Determine the (X, Y) coordinate at the center of the cell enclosing the given text.  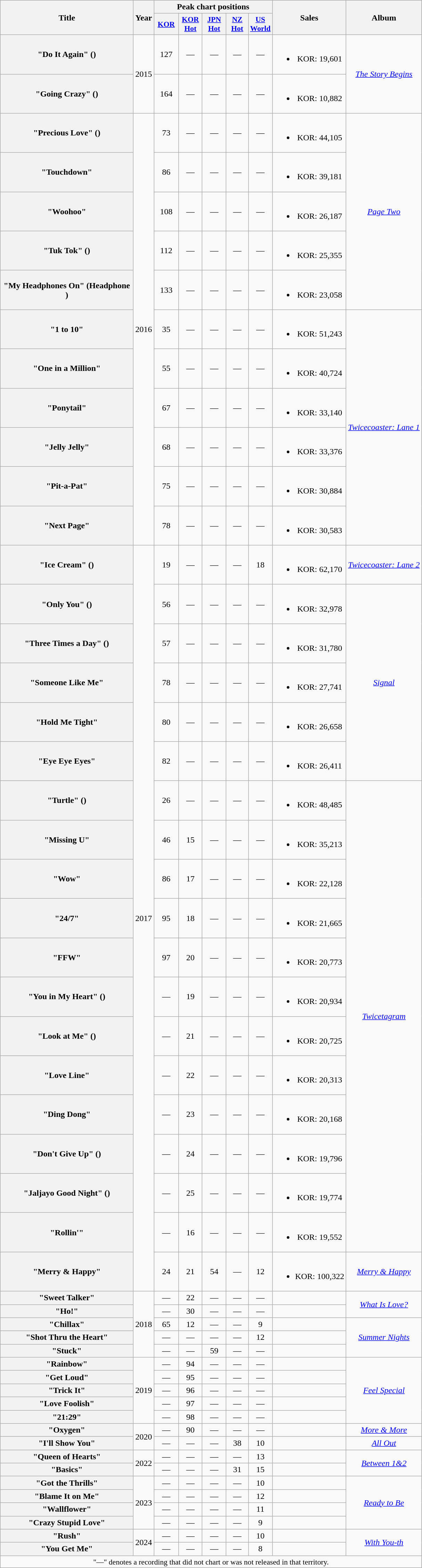
KOR: 33,140 (309, 408)
"Rainbow" (67, 1364)
Between 1&2 (384, 1463)
"Missing U" (67, 840)
8 (260, 1549)
"Touchdown" (67, 172)
"Eye Eye Eyes" (67, 761)
Signal (384, 683)
2024 (144, 1542)
"Rush" (67, 1536)
KOR: 19,774 (309, 1193)
"Ponytail" (67, 408)
2020 (144, 1437)
"Wow" (67, 879)
Summer Nights (384, 1337)
"Got the Thrills" (67, 1483)
"Merry & Happy" (67, 1272)
"Jaljayo Good Night" () (67, 1193)
90 (190, 1430)
2018 (144, 1324)
65 (166, 1324)
KOR: 35,213 (309, 840)
55 (166, 368)
133 (166, 290)
16 (190, 1232)
Peak chart positions (213, 7)
30 (190, 1311)
KOR: 33,376 (309, 447)
Sales (309, 17)
"My Headphones On" (Headphone ) (67, 290)
127 (166, 54)
26 (166, 800)
KOR: 27,741 (309, 683)
"Sweet Talker" (67, 1298)
US World (260, 24)
"Crazy Stupid Love" (67, 1523)
11 (260, 1509)
57 (166, 643)
KOR: 20,934 (309, 997)
"Ice Cream" () (67, 565)
31 (237, 1470)
"Blame It on Me" (67, 1496)
KOR Hot (190, 24)
KOR: 51,243 (309, 329)
Page Two (384, 211)
2022 (144, 1463)
"Rollin'" (67, 1232)
164 (166, 94)
112 (166, 251)
KOR: 20,725 (309, 1036)
56 (166, 604)
KOR: 20,168 (309, 1115)
67 (166, 408)
KOR: 32,978 (309, 604)
"Woohoo" (67, 211)
"21:29" (67, 1417)
"Tuk Tok" () (67, 251)
"Love Foolish" (67, 1403)
"24/7" (67, 918)
2016 (144, 329)
"Do It Again" () (67, 54)
KOR: 20,773 (309, 957)
17 (190, 879)
What Is Love? (384, 1304)
Twicecoaster: Lane 1 (384, 427)
KOR: 39,181 (309, 172)
80 (166, 722)
Feel Special (384, 1390)
JPN Hot (214, 24)
"Ding Dong" (67, 1115)
73 (166, 133)
With You-th (384, 1542)
KOR: 19,601 (309, 54)
Title (67, 17)
38 (237, 1443)
13 (260, 1457)
"Jelly Jelly" (67, 447)
KOR: 26,411 (309, 761)
"Precious Love" () (67, 133)
2015 (144, 74)
The Story Begins (384, 74)
KOR: 44,105 (309, 133)
"Three Times a Day" () (67, 643)
"—" denotes a recording that did not chart or was not released in that territory. (211, 1562)
KOR (166, 24)
23 (190, 1115)
35 (166, 329)
More & More (384, 1430)
"Stuck" (67, 1351)
KOR: 100,322 (309, 1272)
2017 (144, 918)
"Ho!" (67, 1311)
"Love Line" (67, 1075)
"Shot Thru the Heart" (67, 1337)
Twicetagram (384, 1016)
KOR: 26,187 (309, 211)
Ready to Be (384, 1503)
94 (190, 1364)
Twicecoaster: Lane 2 (384, 565)
KOR: 19,552 (309, 1232)
"Wallflower" (67, 1509)
"One in a Million" (67, 368)
"Oxygen" (67, 1430)
"FFW" (67, 957)
"Pit-a-Pat" (67, 486)
Merry & Happy (384, 1272)
82 (166, 761)
25 (190, 1193)
"Basics" (67, 1470)
KOR: 30,884 (309, 486)
KOR: 31,780 (309, 643)
KOR: 48,485 (309, 800)
Album (384, 17)
"Only You" () (67, 604)
"You in My Heart" () (67, 997)
"Don't Give Up" () (67, 1154)
KOR: 21,665 (309, 918)
54 (214, 1272)
"Next Page" (67, 526)
KOR: 20,313 (309, 1075)
All Out (384, 1443)
2023 (144, 1503)
108 (166, 211)
KOR: 22,128 (309, 879)
"You Get Me" (67, 1549)
98 (190, 1417)
"Queen of Hearts" (67, 1457)
"Look at Me" () (67, 1036)
20 (190, 957)
"Trick It" (67, 1390)
68 (166, 447)
"1 to 10" (67, 329)
96 (190, 1390)
75 (166, 486)
59 (214, 1351)
"Going Crazy" () (67, 94)
NZ Hot (237, 24)
KOR: 10,882 (309, 94)
KOR: 30,583 (309, 526)
KOR: 25,355 (309, 251)
KOR: 26,658 (309, 722)
KOR: 62,170 (309, 565)
KOR: 19,796 (309, 1154)
"Chillax" (67, 1324)
Year (144, 17)
"Get Loud" (67, 1377)
"Hold Me Tight" (67, 722)
"Someone Like Me" (67, 683)
KOR: 40,724 (309, 368)
2019 (144, 1390)
46 (166, 840)
"I'll Show You" (67, 1443)
KOR: 23,058 (309, 290)
"Turtle" () (67, 800)
